Find where the given text appears and provide that cell's center as [X, Y] coordinate. 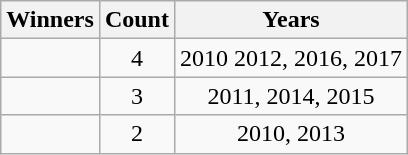
Winners [50, 20]
2010, 2013 [290, 134]
Count [136, 20]
2011, 2014, 2015 [290, 96]
3 [136, 96]
Years [290, 20]
2010 2012, 2016, 2017 [290, 58]
2 [136, 134]
4 [136, 58]
